From the cell containing the given text, extract its center point as (x, y) coordinate. 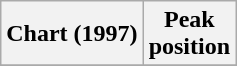
Chart (1997) (72, 34)
Peakposition (189, 34)
